Locate the cell with the specified text and output its (X, Y) center coordinate. 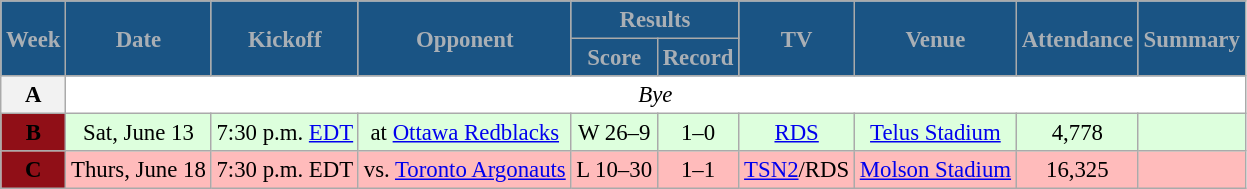
Attendance (1077, 38)
Summary (1192, 38)
Kickoff (284, 38)
C (34, 170)
A (34, 95)
1–0 (698, 133)
Opponent (464, 38)
Thurs, June 18 (138, 170)
L 10–30 (614, 170)
4,778 (1077, 133)
RDS (797, 133)
Score (614, 58)
Results (655, 20)
B (34, 133)
Sat, June 13 (138, 133)
Molson Stadium (935, 170)
16,325 (1077, 170)
at Ottawa Redblacks (464, 133)
Date (138, 38)
Record (698, 58)
TV (797, 38)
Week (34, 38)
W 26–9 (614, 133)
1–1 (698, 170)
Bye (656, 95)
vs. Toronto Argonauts (464, 170)
Telus Stadium (935, 133)
TSN2/RDS (797, 170)
Venue (935, 38)
